Return the (x, y) coordinate for the center point of the cell that contains the specified text.  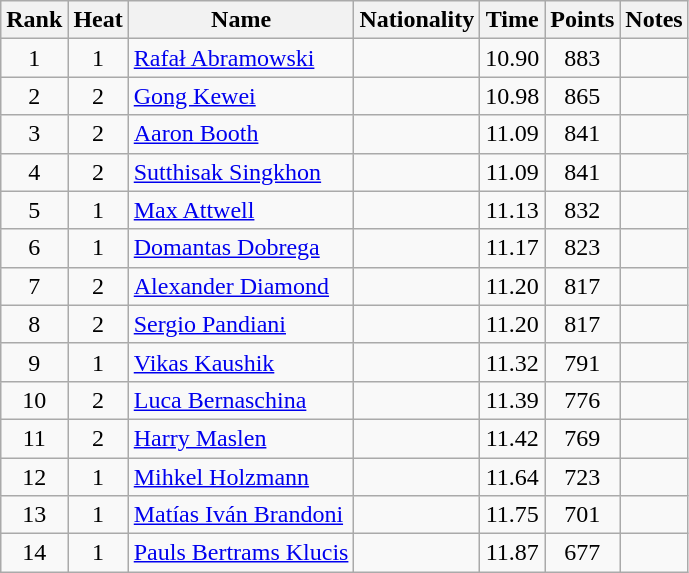
9 (34, 362)
Rank (34, 20)
Matías Iván Brandoni (241, 515)
6 (34, 248)
14 (34, 553)
10.90 (512, 58)
4 (34, 172)
11 (34, 438)
5 (34, 210)
11.75 (512, 515)
Rafał Abramowski (241, 58)
Pauls Bertrams Klucis (241, 553)
Max Attwell (241, 210)
Harry Maslen (241, 438)
11.32 (512, 362)
11.13 (512, 210)
11.87 (512, 553)
Heat (98, 20)
Domantas Dobrega (241, 248)
Alexander Diamond (241, 286)
11.64 (512, 477)
865 (582, 96)
11.42 (512, 438)
Mihkel Holzmann (241, 477)
Nationality (417, 20)
13 (34, 515)
883 (582, 58)
776 (582, 400)
723 (582, 477)
11.17 (512, 248)
11.39 (512, 400)
Time (512, 20)
769 (582, 438)
Gong Kewei (241, 96)
Name (241, 20)
Notes (654, 20)
10.98 (512, 96)
8 (34, 324)
Vikas Kaushik (241, 362)
Luca Bernaschina (241, 400)
Points (582, 20)
677 (582, 553)
7 (34, 286)
791 (582, 362)
Aaron Booth (241, 134)
10 (34, 400)
823 (582, 248)
Sutthisak Singkhon (241, 172)
Sergio Pandiani (241, 324)
701 (582, 515)
3 (34, 134)
832 (582, 210)
12 (34, 477)
